Scan for the cell matching the given text and deliver its [X, Y] coordinate at center. 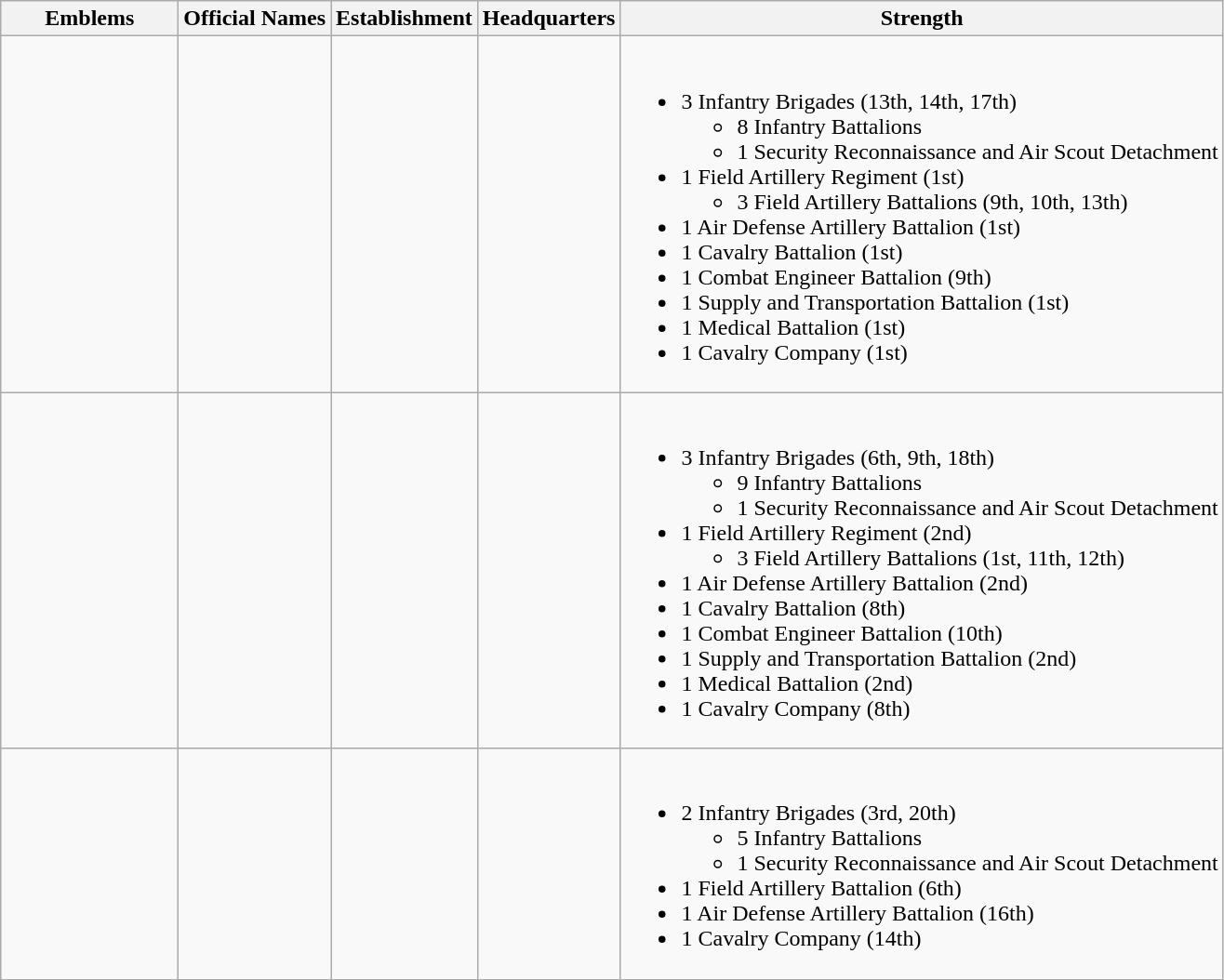
Official Names [255, 19]
Strength [922, 19]
Headquarters [549, 19]
Establishment [405, 19]
Emblems [89, 19]
